Scan for the cell matching the given text and deliver its [X, Y] coordinate at center. 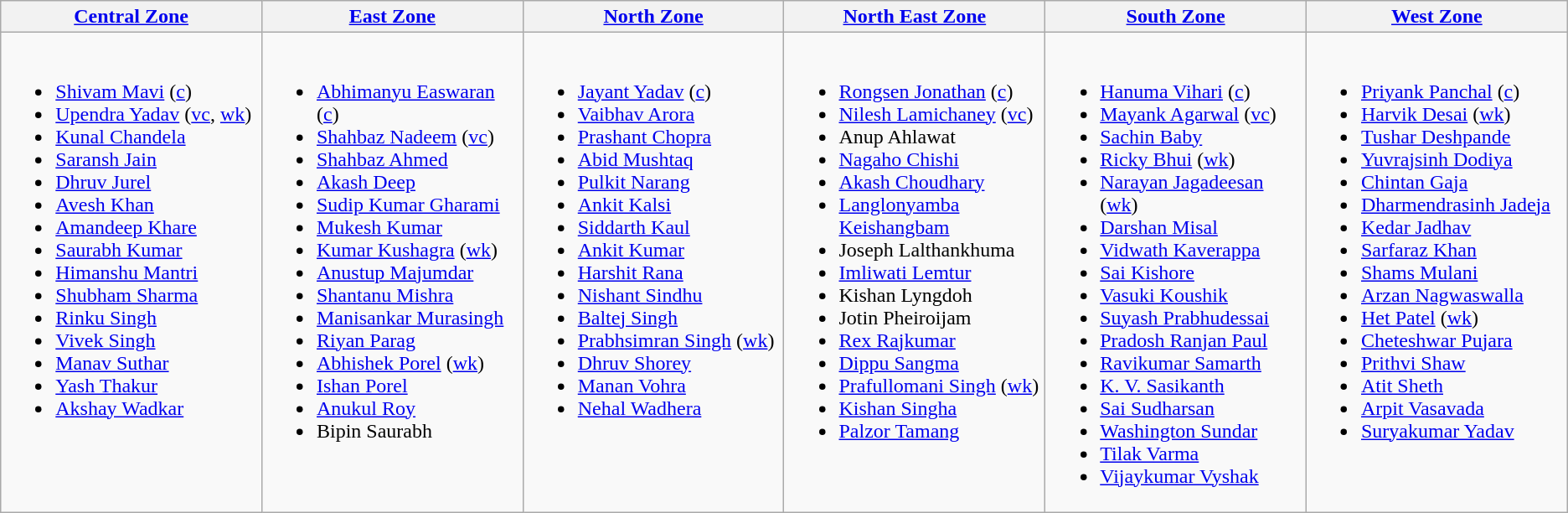
North Zone [653, 17]
South Zone [1176, 17]
East Zone [392, 17]
Central Zone [132, 17]
North East Zone [915, 17]
West Zone [1436, 17]
